Find where the given text appears and provide that cell's center as [X, Y] coordinate. 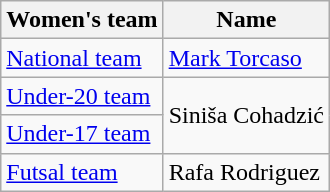
Mark Torcaso [246, 58]
Rafa Rodriguez [246, 172]
Under-20 team [82, 96]
Futsal team [82, 172]
Siniša Cohadzić [246, 115]
Under-17 team [82, 134]
Name [246, 20]
National team [82, 58]
Women's team [82, 20]
